Determine the [X, Y] coordinate at the center of the cell enclosing the given text.  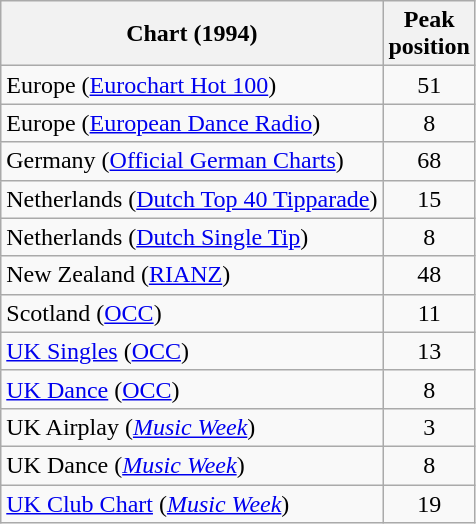
New Zealand (RIANZ) [192, 275]
68 [429, 161]
UK Airplay (Music Week) [192, 427]
Chart (1994) [192, 34]
UK Singles (OCC) [192, 351]
Peakposition [429, 34]
Europe (European Dance Radio) [192, 123]
Germany (Official German Charts) [192, 161]
48 [429, 275]
15 [429, 199]
Netherlands (Dutch Single Tip) [192, 237]
51 [429, 85]
UK Club Chart (Music Week) [192, 503]
UK Dance (Music Week) [192, 465]
Scotland (OCC) [192, 313]
11 [429, 313]
UK Dance (OCC) [192, 389]
3 [429, 427]
Netherlands (Dutch Top 40 Tipparade) [192, 199]
Europe (Eurochart Hot 100) [192, 85]
19 [429, 503]
13 [429, 351]
